Extract the (x, y) coordinate from the center of the cell holding the provided text.  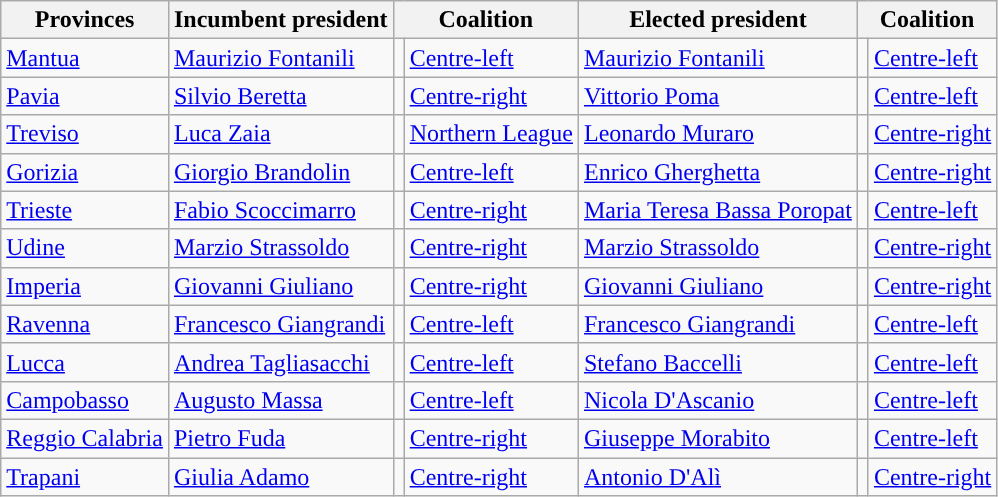
Trapani (85, 477)
Pietro Fuda (280, 438)
Trieste (85, 210)
Provinces (85, 20)
Fabio Scoccimarro (280, 210)
Gorizia (85, 172)
Silvio Beretta (280, 96)
Vittorio Poma (718, 96)
Andrea Tagliasacchi (280, 362)
Udine (85, 248)
Stefano Baccelli (718, 362)
Mantua (85, 58)
Enrico Gherghetta (718, 172)
Augusto Massa (280, 400)
Elected president (718, 20)
Lucca (85, 362)
Incumbent president (280, 20)
Giulia Adamo (280, 477)
Northern League (491, 134)
Reggio Calabria (85, 438)
Ravenna (85, 324)
Nicola D'Ascanio (718, 400)
Giuseppe Morabito (718, 438)
Luca Zaia (280, 134)
Treviso (85, 134)
Leonardo Muraro (718, 134)
Maria Teresa Bassa Poropat (718, 210)
Imperia (85, 286)
Pavia (85, 96)
Campobasso (85, 400)
Giorgio Brandolin (280, 172)
Antonio D'Alì (718, 477)
